Return [x, y] of the center of cell containing provided text 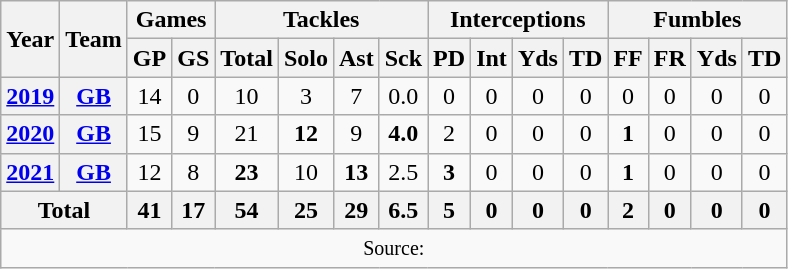
FF [628, 58]
GS [194, 58]
Source: [394, 248]
2021 [30, 172]
4.0 [403, 134]
Tackles [322, 20]
17 [194, 210]
6.5 [403, 210]
13 [356, 172]
Fumbles [698, 20]
14 [149, 96]
Sck [403, 58]
PD [450, 58]
54 [247, 210]
41 [149, 210]
Games [170, 20]
2.5 [403, 172]
Ast [356, 58]
15 [149, 134]
Interceptions [518, 20]
Solo [306, 58]
0.0 [403, 96]
25 [306, 210]
Int [492, 58]
8 [194, 172]
2020 [30, 134]
2019 [30, 96]
5 [450, 210]
7 [356, 96]
Year [30, 39]
GP [149, 58]
Team [94, 39]
23 [247, 172]
FR [670, 58]
29 [356, 210]
21 [247, 134]
